For the text-containing cell, return its midpoint in (X, Y) coordinate format. 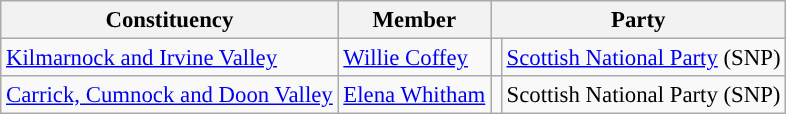
Carrick, Cumnock and Doon Valley (170, 95)
Constituency (170, 20)
Willie Coffey (414, 58)
Member (414, 20)
Elena Whitham (414, 95)
Party (638, 20)
Kilmarnock and Irvine Valley (170, 58)
